Find where the given text appears and provide that cell's center as [X, Y] coordinate. 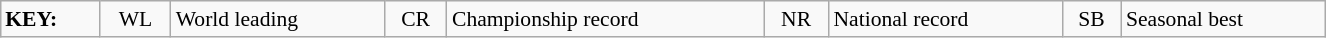
NR [796, 19]
Championship record [606, 19]
National record [945, 19]
World leading [278, 19]
WL [135, 19]
SB [1092, 19]
Seasonal best [1224, 19]
KEY: [50, 19]
CR [416, 19]
